Extract the [x, y] coordinate from the center of the cell holding the provided text.  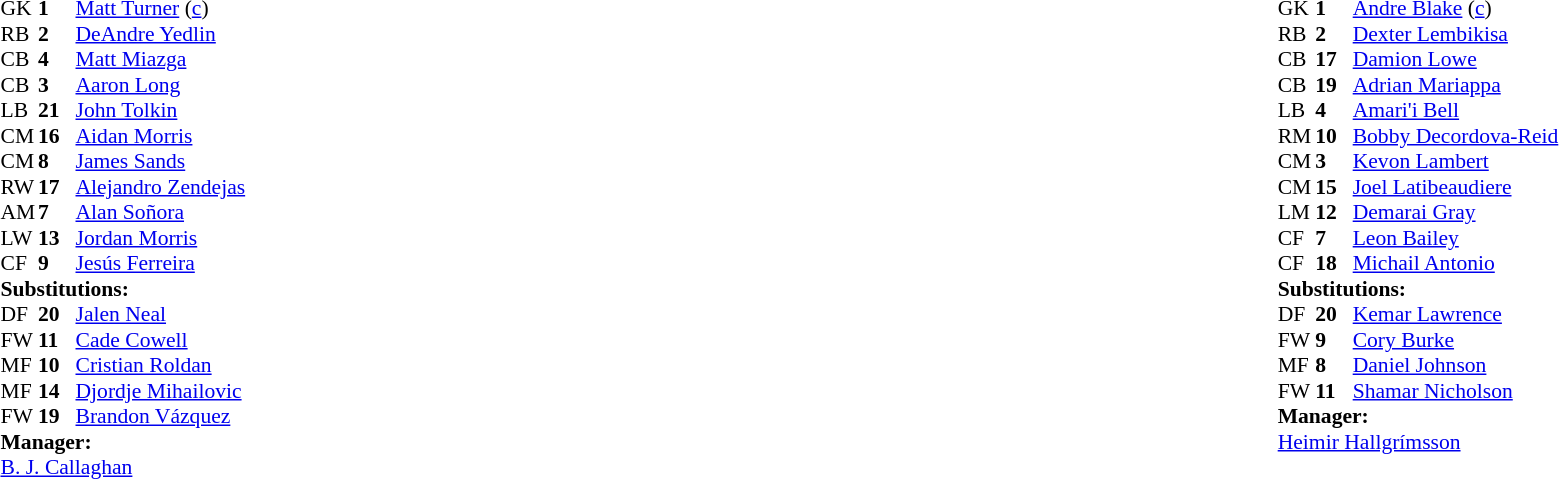
18 [1334, 263]
12 [1334, 213]
Cade Cowell [161, 340]
Joel Latibeaudiere [1456, 187]
Shamar Nicholson [1456, 391]
16 [57, 136]
Damion Lowe [1456, 59]
John Tolkin [161, 111]
Adrian Mariappa [1456, 85]
LM [1297, 213]
Daniel Johnson [1456, 365]
RM [1297, 136]
Djordje Mihailovic [161, 391]
21 [57, 111]
DeAndre Yedlin [161, 34]
Heimir Hallgrímsson [1418, 442]
Kemar Lawrence [1456, 315]
Jordan Morris [161, 238]
Demarai Gray [1456, 213]
LW [19, 238]
Matt Miazga [161, 59]
Alan Soñora [161, 213]
14 [57, 391]
Dexter Lembikisa [1456, 34]
Cory Burke [1456, 340]
Aaron Long [161, 85]
15 [1334, 187]
James Sands [161, 161]
Jesús Ferreira [161, 263]
Aidan Morris [161, 136]
RW [19, 187]
AM [19, 213]
Amari'i Bell [1456, 111]
Kevon Lambert [1456, 161]
Brandon Vázquez [161, 417]
Leon Bailey [1456, 238]
Alejandro Zendejas [161, 187]
13 [57, 238]
Michail Antonio [1456, 263]
Jalen Neal [161, 315]
Cristian Roldan [161, 365]
Bobby Decordova-Reid [1456, 136]
